Return (x, y) of the center of cell containing provided text 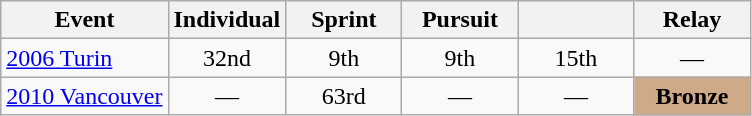
Event (84, 20)
63rd (344, 96)
15th (576, 58)
2010 Vancouver (84, 96)
Pursuit (460, 20)
Individual (227, 20)
Relay (692, 20)
Bronze (692, 96)
Sprint (344, 20)
2006 Turin (84, 58)
32nd (227, 58)
